For the text-containing cell, return its midpoint in [X, Y] coordinate format. 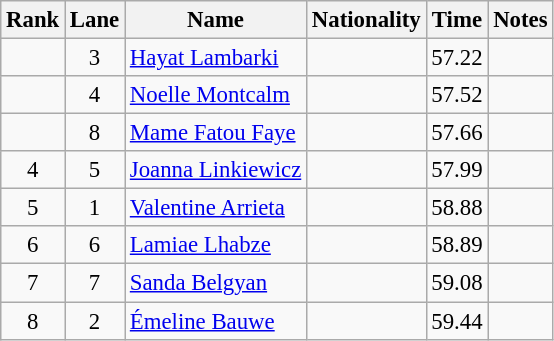
57.99 [457, 170]
59.08 [457, 283]
59.44 [457, 321]
Joanna Linkiewicz [216, 170]
57.66 [457, 133]
Hayat Lambarki [216, 58]
Valentine Arrieta [216, 208]
1 [95, 208]
Lamiae Lhabze [216, 245]
Notes [520, 20]
Name [216, 20]
57.52 [457, 95]
58.89 [457, 245]
2 [95, 321]
Noelle Montcalm [216, 95]
Mame Fatou Faye [216, 133]
57.22 [457, 58]
3 [95, 58]
58.88 [457, 208]
Sanda Belgyan [216, 283]
Lane [95, 20]
Time [457, 20]
Émeline Bauwe [216, 321]
Rank [33, 20]
Nationality [366, 20]
